Determine the [x, y] coordinate at the center of the cell enclosing the given text.  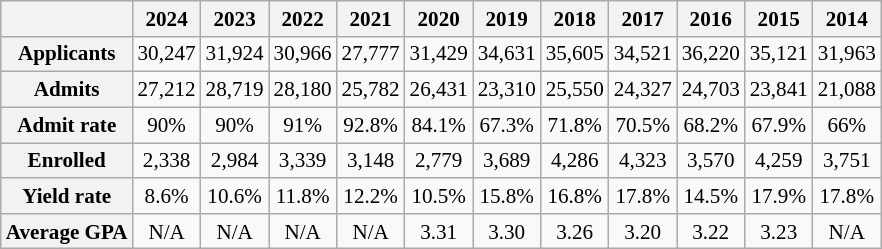
35,605 [575, 54]
28,180 [303, 90]
24,327 [643, 90]
11.8% [303, 196]
34,521 [643, 54]
4,323 [643, 160]
31,924 [235, 54]
3.31 [439, 230]
Yield rate [67, 196]
36,220 [711, 54]
23,841 [779, 90]
2014 [847, 18]
12.2% [371, 196]
2015 [779, 18]
92.8% [371, 124]
3.26 [575, 230]
Admits [67, 90]
4,259 [779, 160]
8.6% [167, 196]
3.20 [643, 230]
67.3% [507, 124]
2,338 [167, 160]
2023 [235, 18]
66% [847, 124]
Admit rate [67, 124]
70.5% [643, 124]
2016 [711, 18]
91% [303, 124]
2019 [507, 18]
3.23 [779, 230]
25,782 [371, 90]
2017 [643, 18]
10.5% [439, 196]
30,966 [303, 54]
68.2% [711, 124]
2024 [167, 18]
4,286 [575, 160]
31,429 [439, 54]
3,570 [711, 160]
23,310 [507, 90]
17.9% [779, 196]
14.5% [711, 196]
27,777 [371, 54]
10.6% [235, 196]
15.8% [507, 196]
3,148 [371, 160]
3,689 [507, 160]
26,431 [439, 90]
35,121 [779, 54]
71.8% [575, 124]
16.8% [575, 196]
2022 [303, 18]
Average GPA [67, 230]
2,779 [439, 160]
3,339 [303, 160]
21,088 [847, 90]
34,631 [507, 54]
2021 [371, 18]
Applicants [67, 54]
31,963 [847, 54]
30,247 [167, 54]
24,703 [711, 90]
2020 [439, 18]
2018 [575, 18]
3,751 [847, 160]
3.30 [507, 230]
2,984 [235, 160]
25,550 [575, 90]
Enrolled [67, 160]
84.1% [439, 124]
27,212 [167, 90]
3.22 [711, 230]
67.9% [779, 124]
28,719 [235, 90]
